Search for the cell housing the specified text and yield its (x, y) center coordinate. 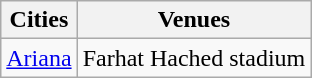
Cities (39, 20)
Farhat Hached stadium (194, 58)
Venues (194, 20)
Ariana (39, 58)
